Output the (x, y) coordinate of the center of the cell containing the given text.  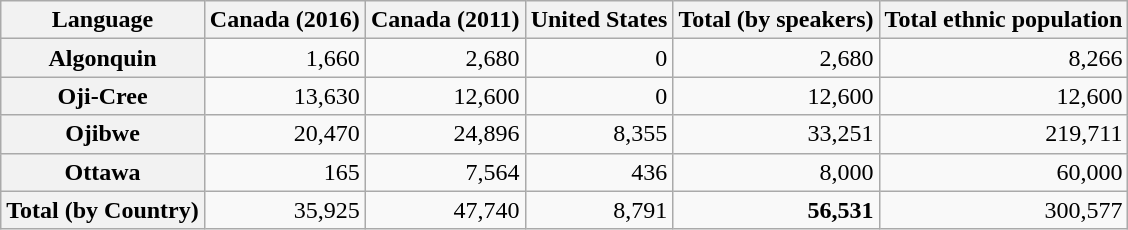
47,740 (445, 210)
Canada (2016) (284, 20)
8,791 (599, 210)
13,630 (284, 96)
8,355 (599, 134)
20,470 (284, 134)
Total (by Country) (103, 210)
Algonquin (103, 58)
8,266 (1004, 58)
24,896 (445, 134)
Ottawa (103, 172)
165 (284, 172)
219,711 (1004, 134)
8,000 (776, 172)
300,577 (1004, 210)
35,925 (284, 210)
Oji-Cree (103, 96)
Total ethnic population (1004, 20)
56,531 (776, 210)
7,564 (445, 172)
Language (103, 20)
33,251 (776, 134)
Canada (2011) (445, 20)
Total (by speakers) (776, 20)
60,000 (1004, 172)
United States (599, 20)
Ojibwe (103, 134)
1,660 (284, 58)
436 (599, 172)
